Pinpoint the cell where the given text exists, returning its (X, Y) midpoint coordinate. 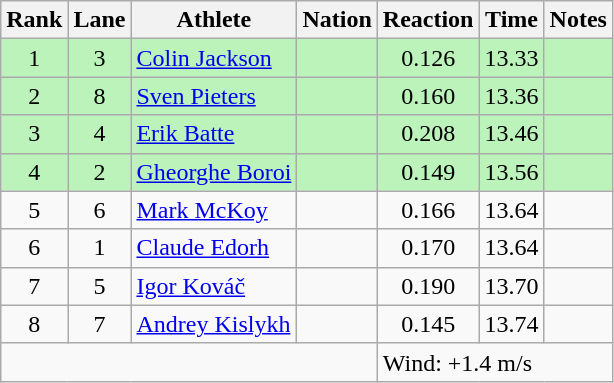
Wind: +1.4 m/s (494, 362)
Claude Edorh (214, 248)
Time (512, 20)
Reaction (428, 20)
Andrey Kislykh (214, 324)
Nation (337, 20)
0.170 (428, 248)
0.149 (428, 172)
0.166 (428, 210)
Rank (34, 20)
13.33 (512, 58)
0.145 (428, 324)
Erik Batte (214, 134)
Gheorghe Boroi (214, 172)
0.126 (428, 58)
13.46 (512, 134)
Notes (578, 20)
Colin Jackson (214, 58)
0.160 (428, 96)
13.70 (512, 286)
Sven Pieters (214, 96)
13.56 (512, 172)
Athlete (214, 20)
Igor Kováč (214, 286)
13.36 (512, 96)
Mark McKoy (214, 210)
0.190 (428, 286)
13.74 (512, 324)
0.208 (428, 134)
Lane (100, 20)
